Provide the [x, y] coordinate of the cell's center where the given text is located.  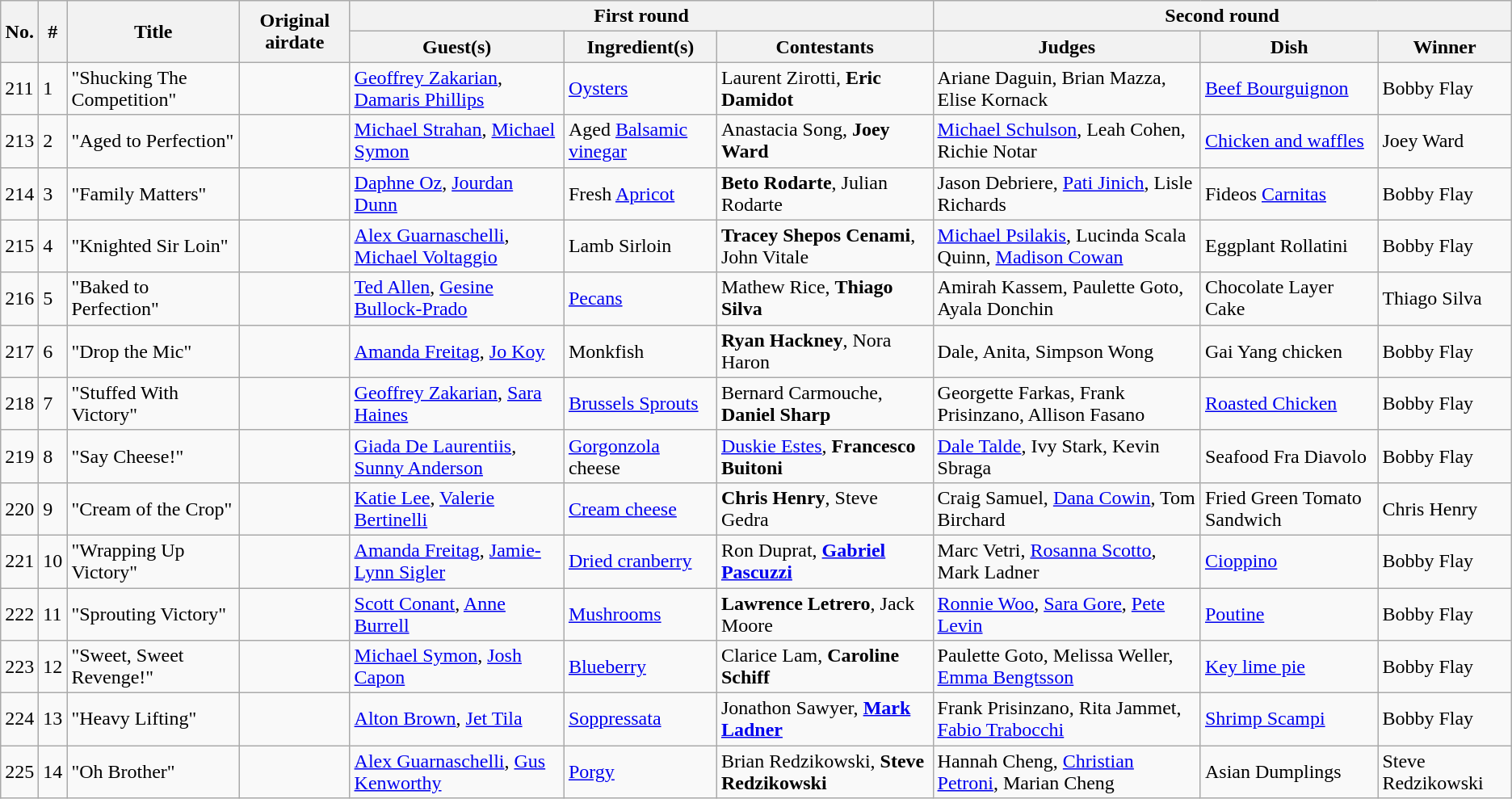
Daphne Oz, Jourdan Dunn [457, 194]
"Oh Brother" [153, 772]
Dried cranberry [640, 561]
Tracey Shepos Cenami, John Vitale [825, 246]
Scott Conant, Anne Burrell [457, 614]
Michael Psilakis, Lucinda Scala Quinn, Madison Cowan [1066, 246]
213 [19, 141]
# [53, 32]
Gorgonzola cheese [640, 456]
12 [53, 667]
219 [19, 456]
Ted Allen, Gesine Bullock-Prado [457, 299]
Alex Guarnaschelli, Michael Voltaggio [457, 246]
Dish [1289, 47]
7 [53, 404]
"Family Matters" [153, 194]
Pecans [640, 299]
Chicken and waffles [1289, 141]
Lamb Sirloin [640, 246]
Ron Duprat, Gabriel Pascuzzi [825, 561]
Ingredient(s) [640, 47]
Beto Rodarte, Julian Rodarte [825, 194]
Shrimp Scampi [1289, 719]
Amanda Freitag, Jamie-Lynn Sigler [457, 561]
211 [19, 89]
Contestants [825, 47]
Marc Vetri, Rosanna Scotto, Mark Ladner [1066, 561]
Brian Redzikowski, Steve Redzikowski [825, 772]
6 [53, 351]
Anastacia Song, Joey Ward [825, 141]
214 [19, 194]
Gai Yang chicken [1289, 351]
Mushrooms [640, 614]
Thiago Silva [1444, 299]
225 [19, 772]
Michael Schulson, Leah Cohen, Richie Notar [1066, 141]
Winner [1444, 47]
Ariane Daguin, Brian Mazza, Elise Kornack [1066, 89]
Seafood Fra Diavolo [1289, 456]
14 [53, 772]
220 [19, 509]
216 [19, 299]
"Aged to Perfection" [153, 141]
11 [53, 614]
Amirah Kassem, Paulette Goto, Ayala Donchin [1066, 299]
10 [53, 561]
Second round [1222, 16]
First round [641, 16]
Amanda Freitag, Jo Koy [457, 351]
215 [19, 246]
Asian Dumplings [1289, 772]
Ronnie Woo, Sara Gore, Pete Levin [1066, 614]
223 [19, 667]
"Knighted Sir Loin" [153, 246]
Michael Strahan, Michael Symon [457, 141]
Aged Balsamic vinegar [640, 141]
9 [53, 509]
8 [53, 456]
"Drop the Mic" [153, 351]
222 [19, 614]
Roasted Chicken [1289, 404]
217 [19, 351]
Key lime pie [1289, 667]
Oysters [640, 89]
Chris Henry, Steve Gedra [825, 509]
4 [53, 246]
Steve Redzikowski [1444, 772]
5 [53, 299]
Katie Lee, Valerie Bertinelli [457, 509]
Alton Brown, Jet Tila [457, 719]
Frank Prisinzano, Rita Jammet, Fabio Trabocchi [1066, 719]
Original airdate [295, 32]
Alex Guarnaschelli, Gus Kenworthy [457, 772]
Blueberry [640, 667]
"Sweet, Sweet Revenge!" [153, 667]
Cioppino [1289, 561]
Eggplant Rollatini [1289, 246]
218 [19, 404]
Paulette Goto, Melissa Weller, Emma Bengtsson [1066, 667]
Duskie Estes, Francesco Buitoni [825, 456]
Dale Talde, Ivy Stark, Kevin Sbraga [1066, 456]
Georgette Farkas, Frank Prisinzano, Allison Fasano [1066, 404]
Beef Bourguignon [1289, 89]
Monkfish [640, 351]
Mathew Rice, Thiago Silva [825, 299]
Judges [1066, 47]
Brussels Sprouts [640, 404]
Jonathon Sawyer, Mark Ladner [825, 719]
Dale, Anita, Simpson Wong [1066, 351]
2 [53, 141]
Jason Debriere, Pati Jinich, Lisle Richards [1066, 194]
Cream cheese [640, 509]
Giada De Laurentiis, Sunny Anderson [457, 456]
Fresh Apricot [640, 194]
Geoffrey Zakarian, Damaris Phillips [457, 89]
Geoffrey Zakarian, Sara Haines [457, 404]
Bernard Carmouche, Daniel Sharp [825, 404]
224 [19, 719]
"Say Cheese!" [153, 456]
Porgy [640, 772]
"Shucking The Competition" [153, 89]
Laurent Zirotti, Eric Damidot [825, 89]
Chocolate Layer Cake [1289, 299]
13 [53, 719]
Lawrence Letrero, Jack Moore [825, 614]
Chris Henry [1444, 509]
"Heavy Lifting" [153, 719]
1 [53, 89]
"Stuffed With Victory" [153, 404]
221 [19, 561]
"Wrapping Up Victory" [153, 561]
Poutine [1289, 614]
Michael Symon, Josh Capon [457, 667]
Craig Samuel, Dana Cowin, Tom Birchard [1066, 509]
"Cream of the Crop" [153, 509]
"Baked to Perfection" [153, 299]
"Sprouting Victory" [153, 614]
Fideos Carnitas [1289, 194]
Title [153, 32]
Joey Ward [1444, 141]
Clarice Lam, Caroline Schiff [825, 667]
Hannah Cheng, Christian Petroni, Marian Cheng [1066, 772]
Soppressata [640, 719]
3 [53, 194]
Guest(s) [457, 47]
No. [19, 32]
Ryan Hackney, Nora Haron [825, 351]
Fried Green Tomato Sandwich [1289, 509]
